Return the (x, y) coordinate for the center point of the cell that contains the specified text.  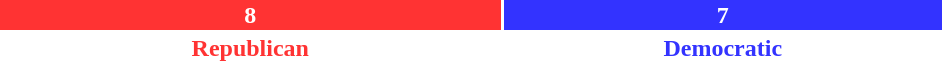
7 (722, 15)
8 (250, 15)
